Detect which cell encompasses the target text, then output its [x, y] center coordinate. 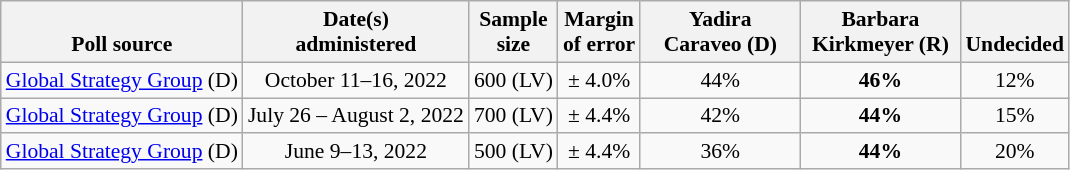
42% [720, 116]
36% [720, 152]
YadiraCaraveo (D) [720, 32]
October 11–16, 2022 [356, 80]
20% [1014, 152]
BarbaraKirkmeyer (R) [880, 32]
500 (LV) [514, 152]
15% [1014, 116]
Poll source [122, 32]
± 4.0% [599, 80]
12% [1014, 80]
Marginof error [599, 32]
46% [880, 80]
July 26 – August 2, 2022 [356, 116]
600 (LV) [514, 80]
Samplesize [514, 32]
Undecided [1014, 32]
700 (LV) [514, 116]
June 9–13, 2022 [356, 152]
Date(s)administered [356, 32]
